Search for the cell housing the specified text and yield its (x, y) center coordinate. 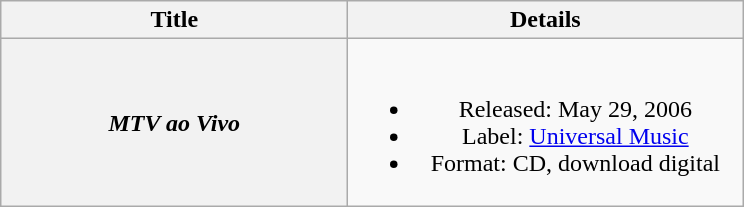
Details (546, 20)
Title (174, 20)
Released: May 29, 2006Label: Universal MusicFormat: CD, download digital (546, 122)
MTV ao Vivo (174, 122)
